Find where the given text appears and provide that cell's center as [x, y] coordinate. 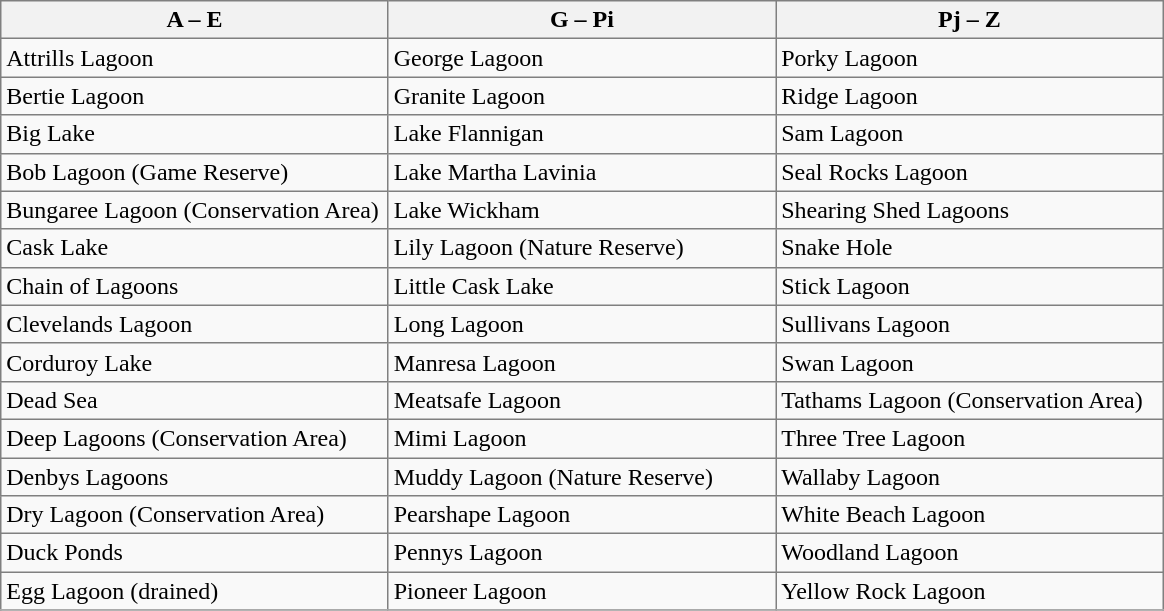
George Lagoon [582, 58]
Muddy Lagoon (Nature Reserve) [582, 477]
Pearshape Lagoon [582, 515]
Sam Lagoon [970, 134]
Chain of Lagoons [194, 286]
Duck Ponds [194, 553]
White Beach Lagoon [970, 515]
Shearing Shed Lagoons [970, 210]
Mimi Lagoon [582, 438]
Long Lagoon [582, 324]
Three Tree Lagoon [970, 438]
Yellow Rock Lagoon [970, 591]
Lake Flannigan [582, 134]
Lake Martha Lavinia [582, 172]
Ridge Lagoon [970, 96]
Attrills Lagoon [194, 58]
Pioneer Lagoon [582, 591]
Clevelands Lagoon [194, 324]
Dry Lagoon (Conservation Area) [194, 515]
Corduroy Lake [194, 362]
Meatsafe Lagoon [582, 400]
Snake Hole [970, 248]
Sullivans Lagoon [970, 324]
Seal Rocks Lagoon [970, 172]
G – Pi [582, 20]
A – E [194, 20]
Lake Wickham [582, 210]
Egg Lagoon (drained) [194, 591]
Bungaree Lagoon (Conservation Area) [194, 210]
Porky Lagoon [970, 58]
Lily Lagoon (Nature Reserve) [582, 248]
Big Lake [194, 134]
Cask Lake [194, 248]
Wallaby Lagoon [970, 477]
Pj – Z [970, 20]
Little Cask Lake [582, 286]
Stick Lagoon [970, 286]
Deep Lagoons (Conservation Area) [194, 438]
Swan Lagoon [970, 362]
Granite Lagoon [582, 96]
Manresa Lagoon [582, 362]
Woodland Lagoon [970, 553]
Dead Sea [194, 400]
Pennys Lagoon [582, 553]
Bertie Lagoon [194, 96]
Tathams Lagoon (Conservation Area) [970, 400]
Bob Lagoon (Game Reserve) [194, 172]
Denbys Lagoons [194, 477]
